Scan for the cell matching the given text and deliver its [X, Y] coordinate at center. 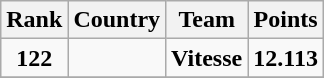
122 [34, 58]
Country [117, 20]
Rank [34, 20]
Team [207, 20]
Vitesse [207, 58]
Points [286, 20]
12.113 [286, 58]
